From the cell containing the given text, extract its center point as (x, y) coordinate. 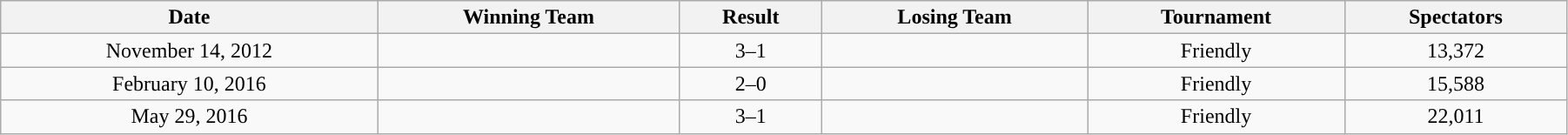
Tournament (1216, 17)
2–0 (751, 84)
May 29, 2016 (190, 117)
Date (190, 17)
February 10, 2016 (190, 84)
Losing Team (955, 17)
Spectators (1455, 17)
Winning Team (529, 17)
22,011 (1455, 117)
November 14, 2012 (190, 51)
Result (751, 17)
13,372 (1455, 51)
15,588 (1455, 84)
